Capture the cell that displays the provided text and extract its (x, y) central coordinate. 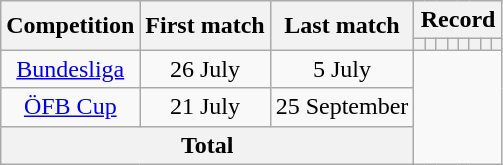
ÖFB Cup (70, 107)
21 July (205, 107)
Last match (342, 26)
Record (458, 20)
Competition (70, 26)
25 September (342, 107)
Bundesliga (70, 69)
First match (205, 26)
5 July (342, 69)
Total (208, 145)
26 July (205, 69)
